Scan for the cell matching the given text and deliver its [X, Y] coordinate at center. 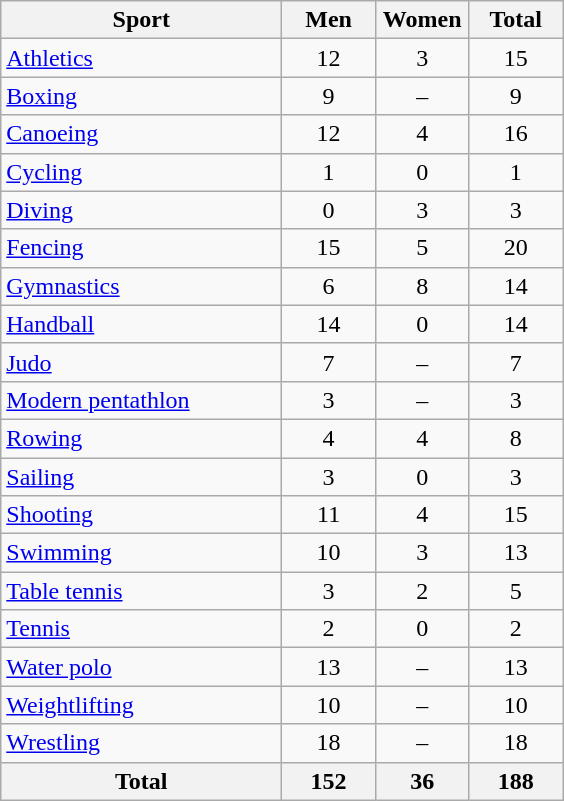
Tennis [142, 629]
Gymnastics [142, 286]
36 [422, 781]
6 [329, 286]
Water polo [142, 667]
Rowing [142, 438]
Women [422, 20]
152 [329, 781]
Sailing [142, 477]
Canoeing [142, 134]
Fencing [142, 248]
Sport [142, 20]
16 [516, 134]
20 [516, 248]
Diving [142, 210]
Athletics [142, 58]
Swimming [142, 553]
Weightlifting [142, 705]
11 [329, 515]
Modern pentathlon [142, 400]
Shooting [142, 515]
188 [516, 781]
Cycling [142, 172]
Judo [142, 362]
Men [329, 20]
Handball [142, 324]
Table tennis [142, 591]
Boxing [142, 96]
Wrestling [142, 743]
